Output the [x, y] coordinate of the center of the cell containing the given text.  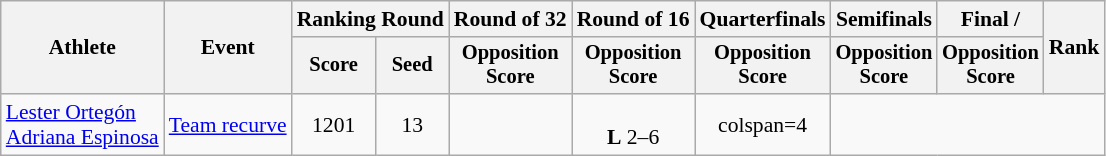
1201 [334, 124]
Lester OrtegónAdriana Espinosa [82, 124]
Athlete [82, 48]
Final / [990, 19]
Team recurve [228, 124]
Rank [1074, 48]
Event [228, 48]
Round of 16 [634, 19]
Ranking Round [370, 19]
Seed [412, 66]
colspan=4 [763, 124]
L 2–6 [634, 124]
Quarterfinals [763, 19]
Semifinals [884, 19]
13 [412, 124]
Score [334, 66]
Round of 32 [510, 19]
